Determine the (x, y) coordinate at the center of the cell enclosing the given text.  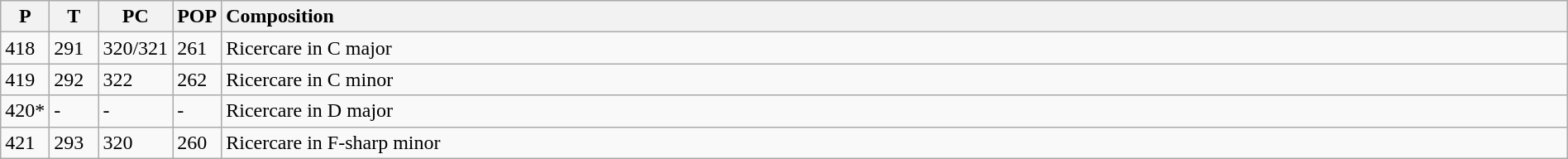
419 (25, 79)
291 (74, 48)
421 (25, 142)
Ricercare in C major (895, 48)
P (25, 17)
320 (136, 142)
POP (197, 17)
Composition (895, 17)
420* (25, 111)
293 (74, 142)
261 (197, 48)
T (74, 17)
322 (136, 79)
320/321 (136, 48)
Ricercare in F-sharp minor (895, 142)
260 (197, 142)
262 (197, 79)
Ricercare in C minor (895, 79)
292 (74, 79)
418 (25, 48)
Ricercare in D major (895, 111)
PC (136, 17)
